Return the [x, y] coordinate for the center point of the cell that contains the specified text.  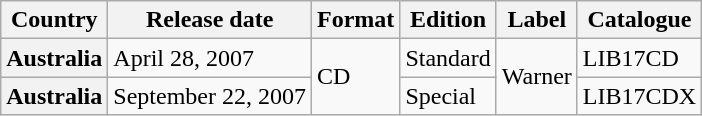
Edition [448, 20]
Release date [210, 20]
Warner [536, 77]
Special [448, 96]
September 22, 2007 [210, 96]
LIB17CDX [639, 96]
Format [356, 20]
CD [356, 77]
Label [536, 20]
April 28, 2007 [210, 58]
Standard [448, 58]
Country [54, 20]
LIB17CD [639, 58]
Catalogue [639, 20]
